Extract the [X, Y] coordinate from the center of the cell holding the provided text.  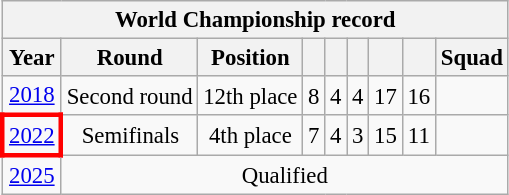
4th place [250, 136]
12th place [250, 96]
7 [314, 136]
2025 [32, 176]
Squad [472, 58]
2022 [32, 136]
Year [32, 58]
Round [130, 58]
Second round [130, 96]
3 [358, 136]
World Championship record [255, 20]
16 [418, 96]
2018 [32, 96]
17 [386, 96]
8 [314, 96]
11 [418, 136]
Semifinals [130, 136]
Qualified [284, 176]
Position [250, 58]
15 [386, 136]
